Extract the [X, Y] coordinate from the center of the cell holding the provided text.  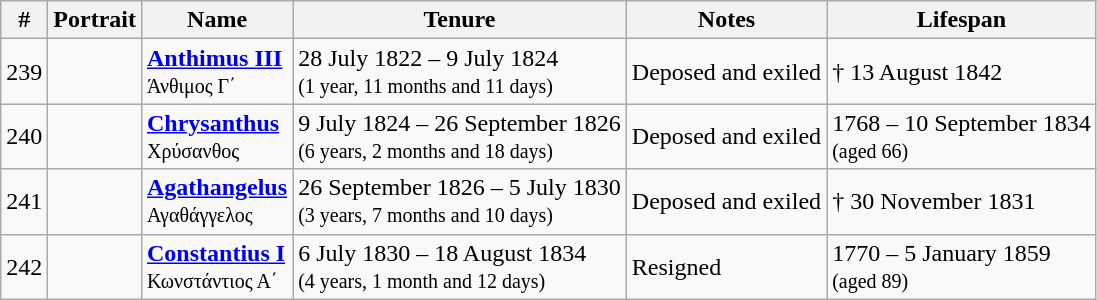
9 July 1824 – 26 September 1826(6 years, 2 months and 18 days) [460, 136]
Notes [726, 20]
Name [216, 20]
Anthimus IIIΆνθιμος Γ΄ [216, 72]
240 [24, 136]
Portrait [95, 20]
Tenure [460, 20]
239 [24, 72]
26 September 1826 – 5 July 1830(3 years, 7 months and 10 days) [460, 202]
AgathangelusΑγαθάγγελος [216, 202]
241 [24, 202]
# [24, 20]
ChrysanthusΧρύσανθος [216, 136]
6 July 1830 – 18 August 1834(4 years, 1 month and 12 days) [460, 266]
242 [24, 266]
28 July 1822 – 9 July 1824(1 year, 11 months and 11 days) [460, 72]
Resigned [726, 266]
Lifespan [962, 20]
1770 – 5 January 1859(aged 89) [962, 266]
1768 – 10 September 1834(aged 66) [962, 136]
Constantius IΚωνστάντιος Α΄ [216, 266]
† 30 November 1831 [962, 202]
† 13 August 1842 [962, 72]
